Locate the cell with the specified text and output its (x, y) center coordinate. 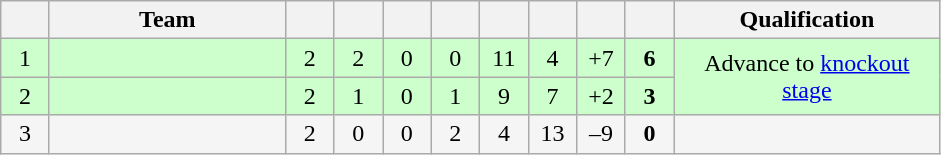
+2 (602, 96)
–9 (602, 134)
Advance to knockout stage (807, 77)
13 (552, 134)
7 (552, 96)
Qualification (807, 20)
+7 (602, 58)
11 (504, 58)
Team (167, 20)
6 (650, 58)
9 (504, 96)
